Provide the (X, Y) coordinate of the cell's center where the given text is located.  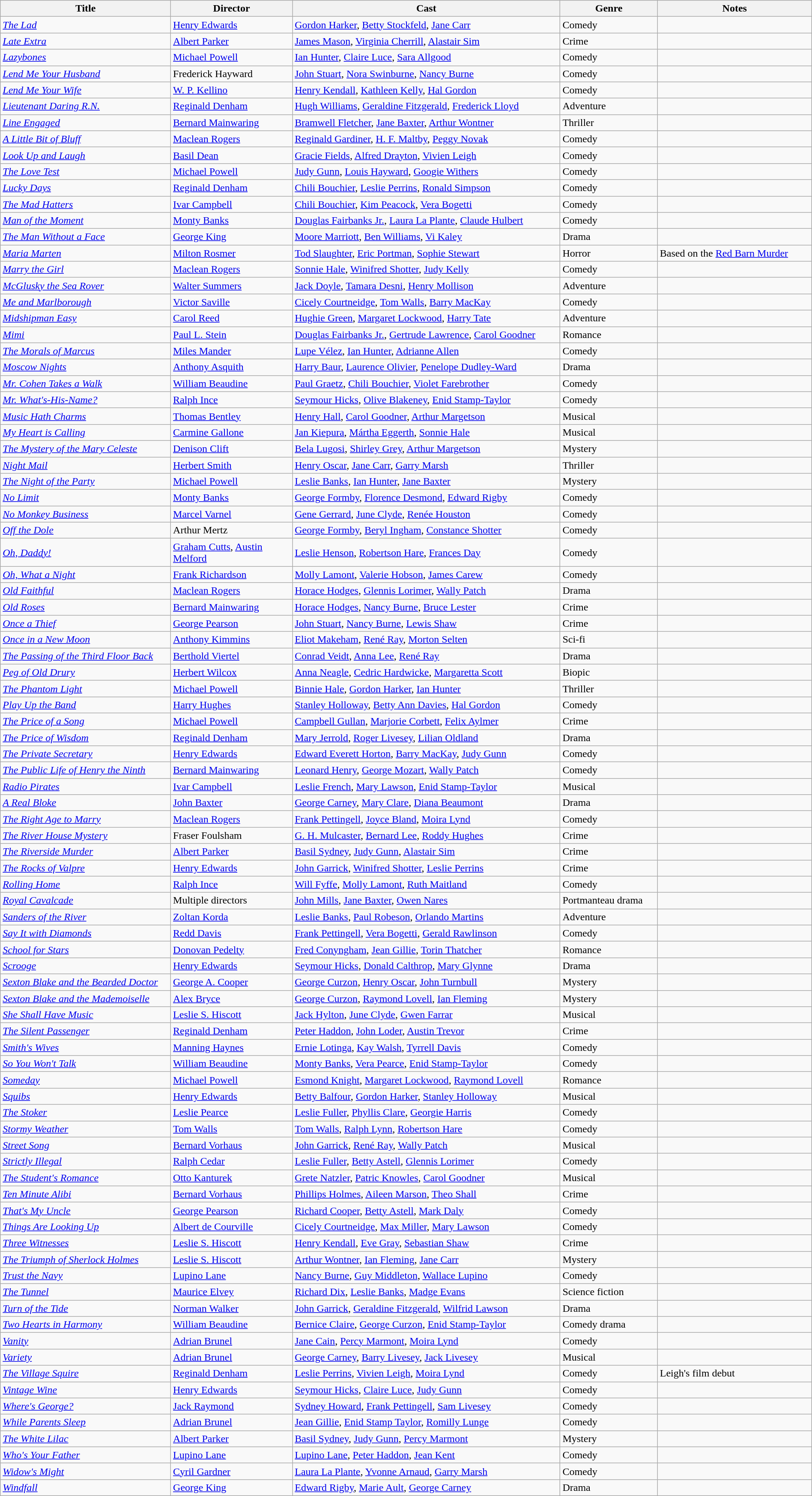
The Lad (86, 25)
Comedy drama (609, 1325)
Line Engaged (86, 123)
Old Roses (86, 607)
Zoltan Korda (232, 917)
Henry Kendall, Kathleen Kelly, Hal Gordon (427, 90)
Arthur Mertz (232, 530)
Stanley Holloway, Betty Ann Davies, Hal Gordon (427, 705)
Two Hearts in Harmony (86, 1325)
Music Hath Charms (86, 416)
Squibs (86, 1096)
Say It with Diamonds (86, 933)
George Formby, Beryl Ingham, Constance Shotter (427, 530)
The Right Age to Marry (86, 819)
Multiple directors (232, 901)
Berthold Viertel (232, 656)
Ten Minute Alibi (86, 1194)
Night Mail (86, 465)
John Baxter (232, 803)
Laura La Plante, Yvonne Arnaud, Garry Marsh (427, 1471)
G. H. Mulcaster, Bernard Lee, Roddy Hughes (427, 835)
No Limit (86, 498)
Ian Hunter, Claire Luce, Sara Allgood (427, 57)
Peg of Old Drury (86, 672)
The Night of the Party (86, 482)
Midshipman Easy (86, 318)
Stormy Weather (86, 1129)
No Monkey Business (86, 514)
The Student's Romance (86, 1178)
Widow's Might (86, 1471)
The River House Mystery (86, 835)
Cyril Gardner (232, 1471)
Jack Hylton, June Clyde, Gwen Farrar (427, 1015)
Leslie Banks, Paul Robeson, Orlando Martins (427, 917)
Lend Me Your Wife (86, 90)
Vanity (86, 1341)
Edward Everett Horton, Barry MacKay, Judy Gunn (427, 754)
Lupe Vélez, Ian Hunter, Adrianne Allen (427, 351)
Harry Hughes (232, 705)
Frank Pettingell, Joyce Bland, Moira Lynd (427, 819)
Milton Rosmer (232, 253)
Sonnie Hale, Winifred Shotter, Judy Kelly (427, 269)
Ralph Cedar (232, 1161)
School for Stars (86, 949)
Who's Your Father (86, 1455)
Things Are Looking Up (86, 1227)
George Carney, Barry Livesey, Jack Livesey (427, 1357)
The Morals of Marcus (86, 351)
Henry Kendall, Eve Gray, Sebastian Shaw (427, 1243)
Leslie Banks, Ian Hunter, Jane Baxter (427, 482)
John Garrick, Geraldine Fitzgerald, Wilfrid Lawson (427, 1308)
So You Won't Talk (86, 1064)
Donovan Pedelty (232, 949)
George Curzon, Henry Oscar, John Turnbull (427, 982)
Gracie Fields, Alfred Drayton, Vivien Leigh (427, 155)
Sci-fi (609, 640)
Grete Natzler, Patric Knowles, Carol Goodner (427, 1178)
Judy Gunn, Louis Hayward, Googie Withers (427, 171)
The Love Test (86, 171)
Hughie Green, Margaret Lockwood, Harry Tate (427, 318)
Maurice Elvey (232, 1292)
Lazybones (86, 57)
Lucky Days (86, 188)
Redd Davis (232, 933)
Gene Gerrard, June Clyde, Renée Houston (427, 514)
Douglas Fairbanks Jr., Laura La Plante, Claude Hulbert (427, 221)
Tom Walls (232, 1129)
Thomas Bentley (232, 416)
Lend Me Your Husband (86, 74)
John Mills, Jane Baxter, Owen Nares (427, 901)
Smith's Wives (86, 1047)
John Garrick, Winifred Shotter, Leslie Perrins (427, 868)
Where's George? (86, 1406)
Cicely Courtneidge, Tom Walls, Barry MacKay (427, 302)
Basil Sydney, Judy Gunn, Percy Marmont (427, 1439)
Trust the Navy (86, 1276)
George Carney, Mary Clare, Diana Beaumont (427, 803)
W. P. Kellino (232, 90)
Horace Hodges, Glennis Lorimer, Wally Patch (427, 591)
Phillips Holmes, Aileen Marson, Theo Shall (427, 1194)
Graham Cutts, Austin Melford (232, 553)
Molly Lamont, Valerie Hobson, James Carew (427, 574)
Vintage Wine (86, 1390)
Miles Mander (232, 351)
That's My Uncle (86, 1210)
The Phantom Light (86, 688)
Moore Marriott, Ben Williams, Vi Kaley (427, 237)
Man of the Moment (86, 221)
McGlusky the Sea Rover (86, 286)
Leslie Pearce (232, 1113)
Ernie Lotinga, Kay Walsh, Tyrrell Davis (427, 1047)
Chili Bouchier, Kim Peacock, Vera Bogetti (427, 204)
Rolling Home (86, 884)
Campbell Gullan, Marjorie Corbett, Felix Aylmer (427, 721)
Betty Balfour, Gordon Harker, Stanley Holloway (427, 1096)
Scrooge (86, 966)
Portmanteau drama (609, 901)
Old Faithful (86, 591)
Bela Lugosi, Shirley Grey, Arthur Margetson (427, 449)
Cicely Courtneidge, Max Miller, Mary Lawson (427, 1227)
Play Up the Band (86, 705)
Leonard Henry, George Mozart, Wally Patch (427, 770)
Leslie Fuller, Betty Astell, Glennis Lorimer (427, 1161)
Sanders of the River (86, 917)
Carol Reed (232, 318)
Leslie Fuller, Phyllis Clare, Georgie Harris (427, 1113)
John Stuart, Nora Swinburne, Nancy Burne (427, 74)
Once in a New Moon (86, 640)
Horace Hodges, Nancy Burne, Bruce Lester (427, 607)
Off the Dole (86, 530)
Three Witnesses (86, 1243)
Tom Walls, Ralph Lynn, Robertson Hare (427, 1129)
Royal Cavalcade (86, 901)
Based on the Red Barn Murder (734, 253)
The Private Secretary (86, 754)
Will Fyffe, Molly Lamont, Ruth Maitland (427, 884)
Street Song (86, 1145)
Science fiction (609, 1292)
Chili Bouchier, Leslie Perrins, Ronald Simpson (427, 188)
The Tunnel (86, 1292)
The Mad Hatters (86, 204)
Tod Slaughter, Eric Portman, Sophie Stewart (427, 253)
Marry the Girl (86, 269)
Harry Baur, Laurence Olivier, Penelope Dudley-Ward (427, 367)
Cast (427, 9)
The Silent Passenger (86, 1031)
Jean Gillie, Enid Stamp Taylor, Romilly Lunge (427, 1422)
Lupino Lane, Peter Haddon, Jean Kent (427, 1455)
Notes (734, 9)
Maria Marten (86, 253)
Manning Haynes (232, 1047)
Arthur Wontner, Ian Fleming, Jane Carr (427, 1259)
Jack Raymond (232, 1406)
The White Lilac (86, 1439)
Leslie Henson, Robertson Hare, Frances Day (427, 553)
The Village Squire (86, 1373)
The Mystery of the Mary Celeste (86, 449)
The Triumph of Sherlock Holmes (86, 1259)
Frederick Hayward (232, 74)
Fred Conyngham, Jean Gillie, Torin Thatcher (427, 949)
Frank Pettingell, Vera Bogetti, Gerald Rawlinson (427, 933)
Gordon Harker, Betty Stockfeld, Jane Carr (427, 25)
The Passing of the Third Floor Back (86, 656)
Norman Walker (232, 1308)
Leigh's film debut (734, 1373)
George Curzon, Raymond Lovell, Ian Fleming (427, 999)
Late Extra (86, 41)
Jan Kiepura, Mártha Eggerth, Sonnie Hale (427, 432)
Edward Rigby, Marie Ault, George Carney (427, 1487)
Hugh Williams, Geraldine Fitzgerald, Frederick Lloyd (427, 106)
Monty Banks, Vera Pearce, Enid Stamp-Taylor (427, 1064)
Mimi (86, 335)
Radio Pirates (86, 787)
Douglas Fairbanks Jr., Gertrude Lawrence, Carol Goodner (427, 335)
Anthony Asquith (232, 367)
The Rocks of Valpre (86, 868)
Marcel Varnel (232, 514)
A Little Bit of Bluff (86, 139)
John Garrick, René Ray, Wally Patch (427, 1145)
Albert de Courville (232, 1227)
Seymour Hicks, Olive Blakeney, Enid Stamp-Taylor (427, 400)
Richard Dix, Leslie Banks, Madge Evans (427, 1292)
Jane Cain, Percy Marmont, Moira Lynd (427, 1341)
Anthony Kimmins (232, 640)
She Shall Have Music (86, 1015)
John Stuart, Nancy Burne, Lewis Shaw (427, 623)
Once a Thief (86, 623)
Frank Richardson (232, 574)
Seymour Hicks, Claire Luce, Judy Gunn (427, 1390)
Basil Dean (232, 155)
Nancy Burne, Guy Middleton, Wallace Lupino (427, 1276)
Victor Saville (232, 302)
Windfall (86, 1487)
Biopic (609, 672)
Walter Summers (232, 286)
The Riverside Murder (86, 852)
Paul L. Stein (232, 335)
Title (86, 9)
Seymour Hicks, Donald Calthrop, Mary Glynne (427, 966)
Me and Marlborough (86, 302)
Reginald Gardiner, H. F. Maltby, Peggy Novak (427, 139)
Jack Doyle, Tamara Desni, Henry Mollison (427, 286)
Alex Bryce (232, 999)
Herbert Smith (232, 465)
Otto Kanturek (232, 1178)
Carmine Gallone (232, 432)
Mr. What's-His-Name? (86, 400)
Binnie Hale, Gordon Harker, Ian Hunter (427, 688)
Richard Cooper, Betty Astell, Mark Daly (427, 1210)
Variety (86, 1357)
Anna Neagle, Cedric Hardwicke, Margaretta Scott (427, 672)
Sexton Blake and the Mademoiselle (86, 999)
Leslie French, Mary Lawson, Enid Stamp-Taylor (427, 787)
Moscow Nights (86, 367)
Henry Oscar, Jane Carr, Garry Marsh (427, 465)
My Heart is Calling (86, 432)
Strictly Illegal (86, 1161)
Sydney Howard, Frank Pettingell, Sam Livesey (427, 1406)
Esmond Knight, Margaret Lockwood, Raymond Lovell (427, 1080)
Lieutenant Daring R.N. (86, 106)
George A. Cooper (232, 982)
Denison Clift (232, 449)
A Real Bloke (86, 803)
Bernice Claire, George Curzon, Enid Stamp-Taylor (427, 1325)
Bramwell Fletcher, Jane Baxter, Arthur Wontner (427, 123)
Basil Sydney, Judy Gunn, Alastair Sim (427, 852)
Director (232, 9)
Mr. Cohen Takes a Walk (86, 383)
Herbert Wilcox (232, 672)
The Public Life of Henry the Ninth (86, 770)
George Formby, Florence Desmond, Edward Rigby (427, 498)
Horror (609, 253)
The Man Without a Face (86, 237)
Look Up and Laugh (86, 155)
Leslie Perrins, Vivien Leigh, Moira Lynd (427, 1373)
Fraser Foulsham (232, 835)
The Stoker (86, 1113)
Oh, Daddy! (86, 553)
Conrad Veidt, Anna Lee, René Ray (427, 656)
Henry Hall, Carol Goodner, Arthur Margetson (427, 416)
While Parents Sleep (86, 1422)
Oh, What a Night (86, 574)
The Price of Wisdom (86, 737)
Peter Haddon, John Loder, Austin Trevor (427, 1031)
Someday (86, 1080)
The Price of a Song (86, 721)
Paul Graetz, Chili Bouchier, Violet Farebrother (427, 383)
Turn of the Tide (86, 1308)
Genre (609, 9)
Sexton Blake and the Bearded Doctor (86, 982)
Eliot Makeham, René Ray, Morton Selten (427, 640)
Mary Jerrold, Roger Livesey, Lilian Oldland (427, 737)
James Mason, Virginia Cherrill, Alastair Sim (427, 41)
